For the text-containing cell, return its midpoint in (x, y) coordinate format. 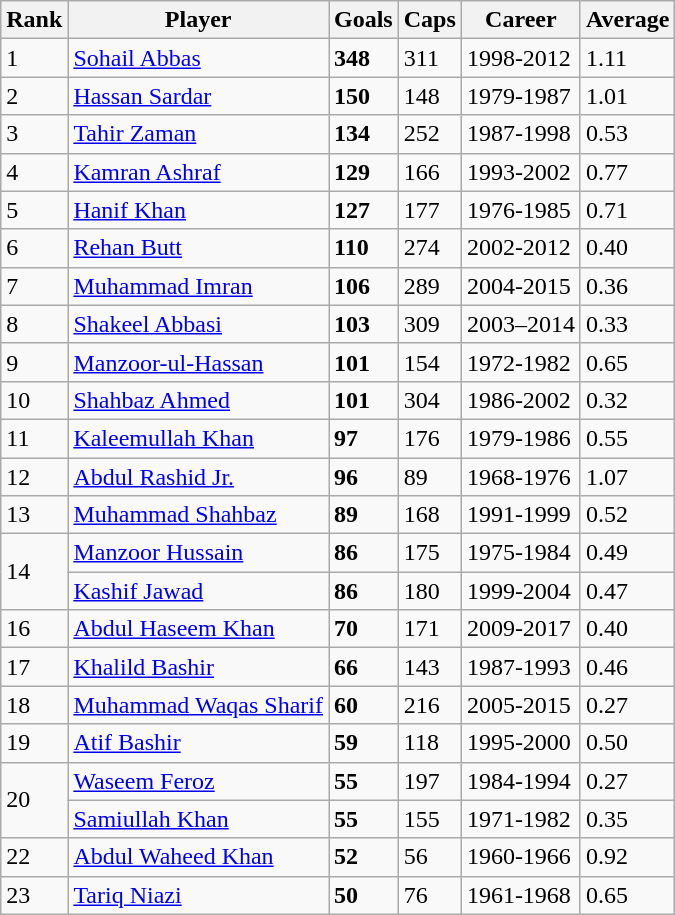
176 (430, 438)
Player (198, 20)
0.32 (628, 400)
1961-1968 (520, 895)
23 (34, 895)
177 (430, 210)
1999-2004 (520, 591)
13 (34, 515)
166 (430, 172)
2 (34, 96)
17 (34, 667)
0.35 (628, 819)
0.77 (628, 172)
52 (363, 857)
2009-2017 (520, 629)
168 (430, 515)
0.55 (628, 438)
12 (34, 477)
348 (363, 58)
103 (363, 324)
96 (363, 477)
9 (34, 362)
1987-1998 (520, 134)
16 (34, 629)
Rank (34, 20)
0.92 (628, 857)
56 (430, 857)
18 (34, 705)
Shahbaz Ahmed (198, 400)
7 (34, 286)
59 (363, 743)
0.47 (628, 591)
154 (430, 362)
1960-1966 (520, 857)
22 (34, 857)
274 (430, 248)
76 (430, 895)
3 (34, 134)
1.07 (628, 477)
8 (34, 324)
5 (34, 210)
Khalild Bashir (198, 667)
1979-1987 (520, 96)
1972-1982 (520, 362)
106 (363, 286)
2002-2012 (520, 248)
1 (34, 58)
97 (363, 438)
Abdul Waheed Khan (198, 857)
2003–2014 (520, 324)
171 (430, 629)
110 (363, 248)
311 (430, 58)
1968-1976 (520, 477)
70 (363, 629)
148 (430, 96)
Average (628, 20)
2004-2015 (520, 286)
118 (430, 743)
127 (363, 210)
1995-2000 (520, 743)
Tariq Niazi (198, 895)
1987-1993 (520, 667)
1.01 (628, 96)
252 (430, 134)
Abdul Haseem Khan (198, 629)
180 (430, 591)
Muhammad Waqas Sharif (198, 705)
1986-2002 (520, 400)
Rehan Butt (198, 248)
0.52 (628, 515)
Hassan Sardar (198, 96)
Waseem Feroz (198, 781)
216 (430, 705)
150 (363, 96)
Kaleemullah Khan (198, 438)
129 (363, 172)
0.36 (628, 286)
4 (34, 172)
1993-2002 (520, 172)
2005-2015 (520, 705)
Muhammad Shahbaz (198, 515)
1984-1994 (520, 781)
0.46 (628, 667)
Kamran Ashraf (198, 172)
Manzoor-ul-Hassan (198, 362)
197 (430, 781)
0.33 (628, 324)
10 (34, 400)
1971-1982 (520, 819)
60 (363, 705)
Abdul Rashid Jr. (198, 477)
Goals (363, 20)
0.49 (628, 553)
1991-1999 (520, 515)
175 (430, 553)
Caps (430, 20)
Tahir Zaman (198, 134)
1975-1984 (520, 553)
Kashif Jawad (198, 591)
1.11 (628, 58)
Hanif Khan (198, 210)
11 (34, 438)
Shakeel Abbasi (198, 324)
0.71 (628, 210)
289 (430, 286)
1979-1986 (520, 438)
0.50 (628, 743)
14 (34, 572)
0.53 (628, 134)
1976-1985 (520, 210)
6 (34, 248)
Manzoor Hussain (198, 553)
Atif Bashir (198, 743)
66 (363, 667)
Sohail Abbas (198, 58)
Career (520, 20)
134 (363, 134)
19 (34, 743)
309 (430, 324)
Muhammad Imran (198, 286)
155 (430, 819)
143 (430, 667)
1998-2012 (520, 58)
50 (363, 895)
20 (34, 800)
304 (430, 400)
Samiullah Khan (198, 819)
